Find where the given text appears and provide that cell's center as (x, y) coordinate. 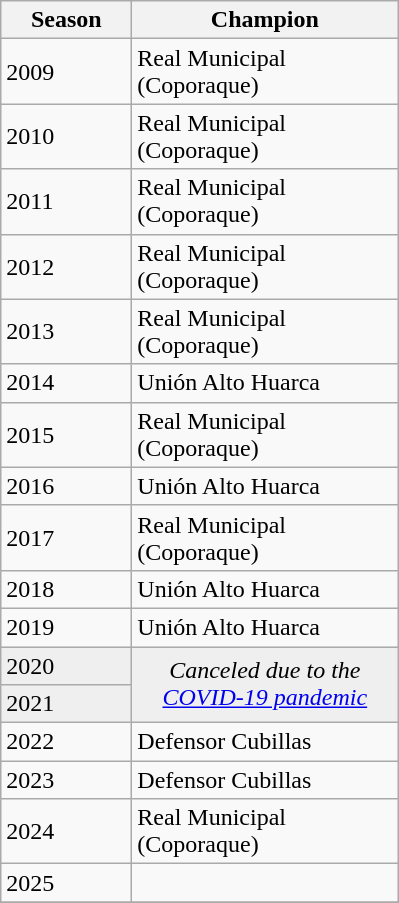
2012 (66, 266)
2010 (66, 136)
2011 (66, 202)
2021 (66, 704)
Season (66, 20)
2025 (66, 883)
2024 (66, 832)
2013 (66, 332)
2014 (66, 383)
2016 (66, 486)
2017 (66, 538)
2019 (66, 627)
Canceled due to the COVID-19 pandemic (265, 684)
2018 (66, 589)
2020 (66, 665)
Champion (265, 20)
2023 (66, 780)
2022 (66, 742)
2015 (66, 434)
2009 (66, 72)
